Provide the [X, Y] coordinate of the cell's center where the given text is located.  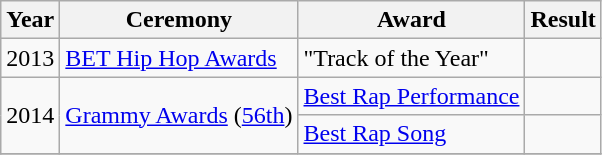
2013 [30, 58]
Best Rap Performance [412, 96]
Ceremony [179, 20]
Grammy Awards (56th) [179, 115]
Result [563, 20]
"Track of the Year" [412, 58]
Best Rap Song [412, 134]
Award [412, 20]
2014 [30, 115]
Year [30, 20]
BET Hip Hop Awards [179, 58]
